Identify which cell holds the provided text, then report its [X, Y] central coordinate. 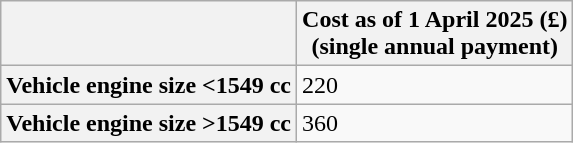
Vehicle engine size <1549 cc [149, 85]
220 [435, 85]
Cost as of 1 April 2025 (£)(single annual payment) [435, 34]
Vehicle engine size >1549 cc [149, 123]
360 [435, 123]
